Capture the cell that displays the provided text and extract its (X, Y) central coordinate. 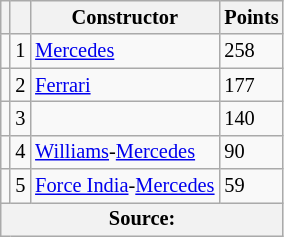
2 (20, 85)
177 (251, 85)
Force India-Mercedes (124, 186)
Ferrari (124, 85)
258 (251, 51)
59 (251, 186)
4 (20, 152)
Source: (142, 219)
1 (20, 51)
5 (20, 186)
90 (251, 152)
Williams-Mercedes (124, 152)
140 (251, 118)
Mercedes (124, 51)
Points (251, 17)
3 (20, 118)
Constructor (124, 17)
